Detect which cell encompasses the target text, then output its [X, Y] center coordinate. 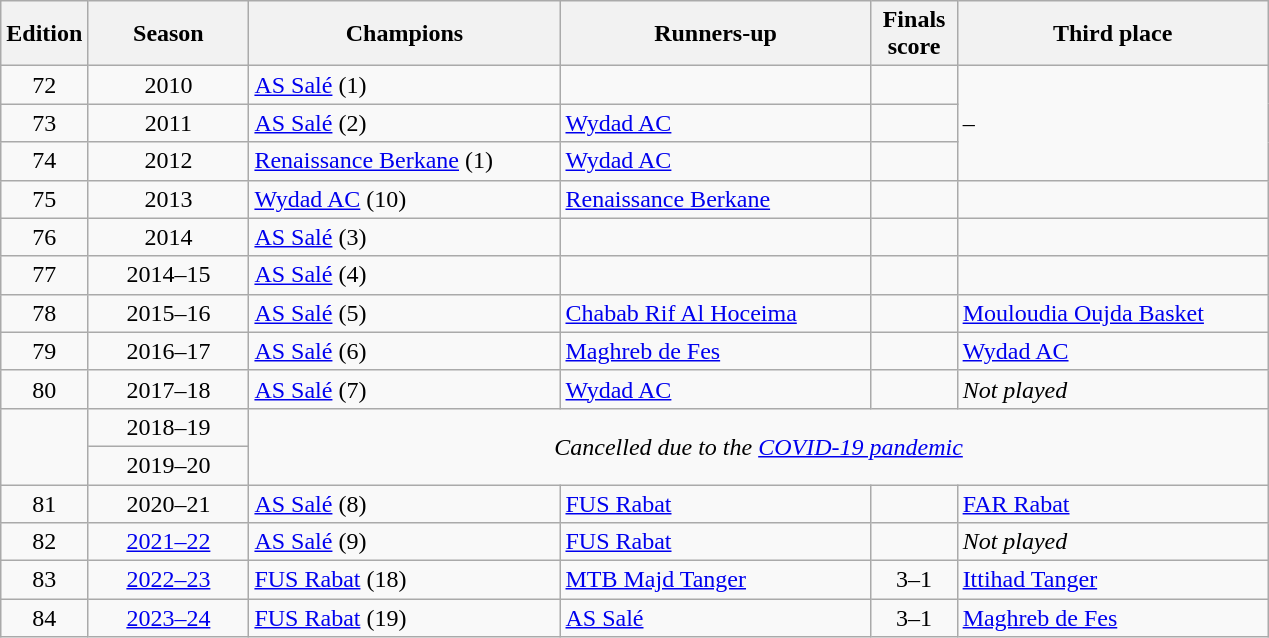
2013 [168, 199]
Season [168, 34]
84 [44, 618]
FAR Rabat [1112, 503]
74 [44, 161]
2015–16 [168, 313]
73 [44, 123]
Wydad AC (10) [404, 199]
2014 [168, 237]
– [1112, 123]
Cancelled due to the COVID-19 pandemic [758, 446]
AS Salé (7) [404, 389]
AS Salé [716, 618]
81 [44, 503]
Chabab Rif Al Hoceima [716, 313]
FUS Rabat (18) [404, 580]
2020–21 [168, 503]
Mouloudia Oujda Basket [1112, 313]
AS Salé (4) [404, 275]
2017–18 [168, 389]
FUS Rabat (19) [404, 618]
MTB Majd Tanger [716, 580]
Champions [404, 34]
2011 [168, 123]
80 [44, 389]
AS Salé (2) [404, 123]
AS Salé (9) [404, 542]
2012 [168, 161]
Finals score [914, 34]
75 [44, 199]
76 [44, 237]
72 [44, 85]
83 [44, 580]
AS Salé (5) [404, 313]
2018–19 [168, 427]
78 [44, 313]
82 [44, 542]
Renaissance Berkane (1) [404, 161]
2016–17 [168, 351]
AS Salé (3) [404, 237]
Third place [1112, 34]
Renaissance Berkane [716, 199]
2014–15 [168, 275]
AS Salé (1) [404, 85]
2022–23 [168, 580]
2010 [168, 85]
2021–22 [168, 542]
Ittihad Tanger [1112, 580]
Runners-up [716, 34]
77 [44, 275]
Edition [44, 34]
AS Salé (8) [404, 503]
2023–24 [168, 618]
79 [44, 351]
AS Salé (6) [404, 351]
2019–20 [168, 465]
